Detect which cell encompasses the target text, then output its (x, y) center coordinate. 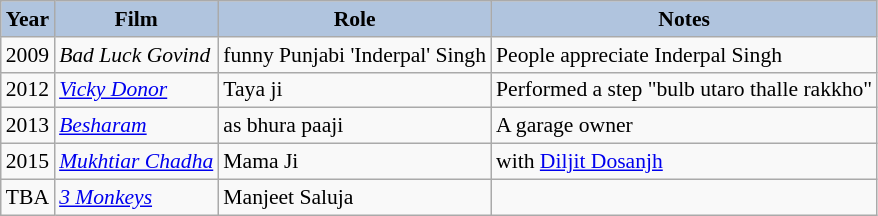
2015 (28, 162)
People appreciate Inderpal Singh (684, 55)
3 Monkeys (136, 197)
TBA (28, 197)
funny Punjabi 'Inderpal' Singh (354, 55)
Mama Ji (354, 162)
2013 (28, 126)
Role (354, 19)
Besharam (136, 126)
Film (136, 19)
Year (28, 19)
Manjeet Saluja (354, 197)
Mukhtiar Chadha (136, 162)
Vicky Donor (136, 90)
Taya ji (354, 90)
Notes (684, 19)
A garage owner (684, 126)
2009 (28, 55)
Bad Luck Govind (136, 55)
2012 (28, 90)
Performed a step "bulb utaro thalle rakkho" (684, 90)
with Diljit Dosanjh (684, 162)
as bhura paaji (354, 126)
